Locate the cell with the specified text and output its (x, y) center coordinate. 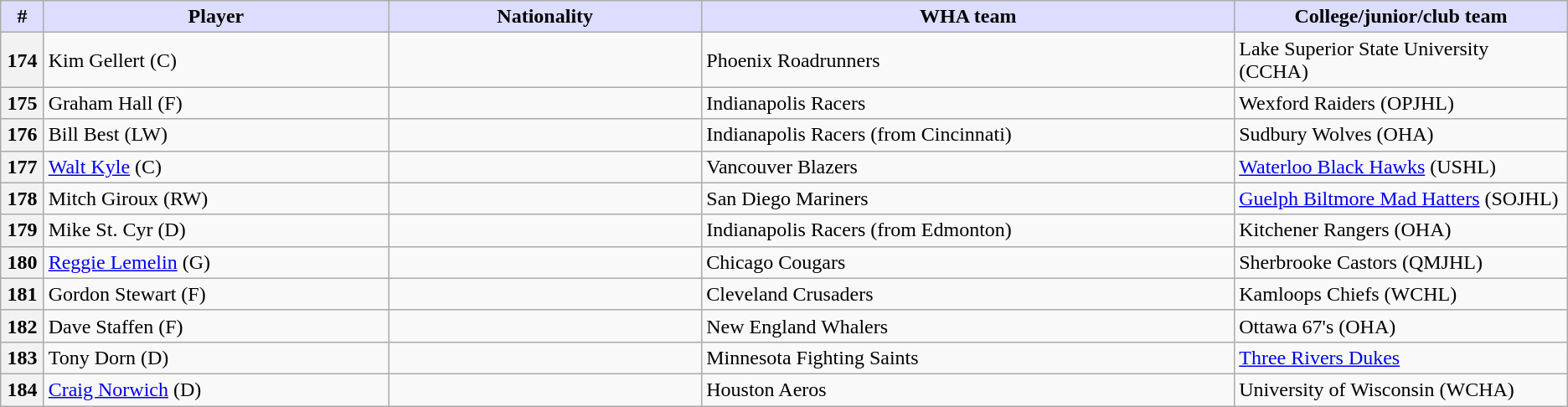
178 (22, 198)
179 (22, 230)
180 (22, 262)
Houston Aeros (968, 389)
Ottawa 67's (OHA) (1401, 326)
176 (22, 135)
Minnesota Fighting Saints (968, 358)
Mike St. Cyr (D) (216, 230)
Dave Staffen (F) (216, 326)
Kamloops Chiefs (WCHL) (1401, 294)
Guelph Biltmore Mad Hatters (SOJHL) (1401, 198)
Bill Best (LW) (216, 135)
University of Wisconsin (WCHA) (1401, 389)
Sudbury Wolves (OHA) (1401, 135)
Mitch Giroux (RW) (216, 198)
Waterloo Black Hawks (USHL) (1401, 167)
182 (22, 326)
College/junior/club team (1401, 17)
New England Whalers (968, 326)
Reggie Lemelin (G) (216, 262)
174 (22, 60)
Indianapolis Racers (from Edmonton) (968, 230)
Phoenix Roadrunners (968, 60)
Kitchener Rangers (OHA) (1401, 230)
Graham Hall (F) (216, 103)
Craig Norwich (D) (216, 389)
Vancouver Blazers (968, 167)
Gordon Stewart (F) (216, 294)
San Diego Mariners (968, 198)
Chicago Cougars (968, 262)
WHA team (968, 17)
Indianapolis Racers (968, 103)
183 (22, 358)
Player (216, 17)
184 (22, 389)
Walt Kyle (C) (216, 167)
# (22, 17)
Kim Gellert (C) (216, 60)
Tony Dorn (D) (216, 358)
175 (22, 103)
Wexford Raiders (OPJHL) (1401, 103)
Lake Superior State University (CCHA) (1401, 60)
Cleveland Crusaders (968, 294)
Sherbrooke Castors (QMJHL) (1401, 262)
Three Rivers Dukes (1401, 358)
Nationality (545, 17)
181 (22, 294)
Indianapolis Racers (from Cincinnati) (968, 135)
177 (22, 167)
